Search for the cell housing the specified text and yield its (X, Y) center coordinate. 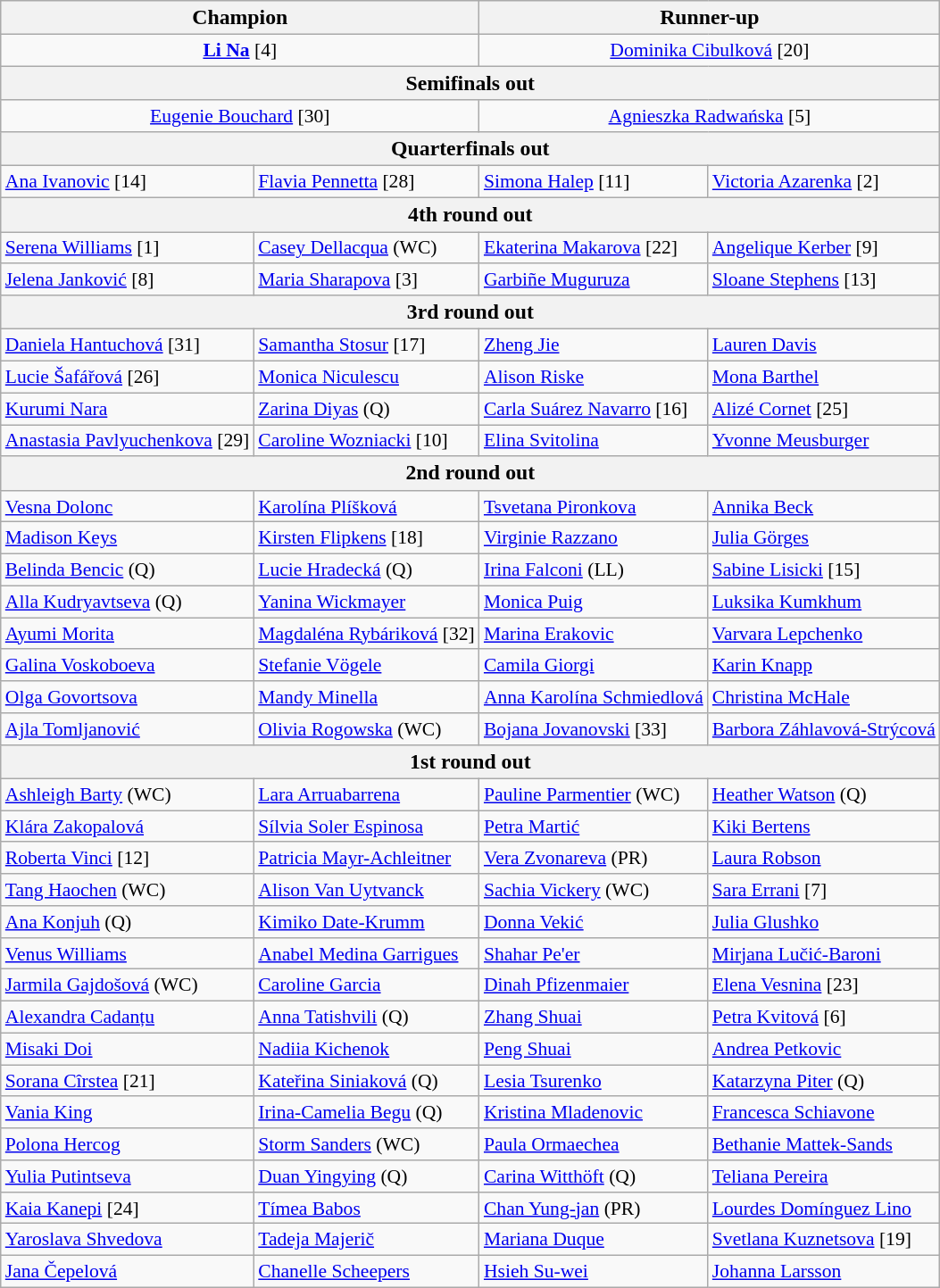
Klára Zakopalová (128, 827)
Mirjana Lučić-Baroni (824, 954)
Simona Halep [11] (594, 182)
Angelique Kerber [9] (824, 248)
Karolína Plíšková (366, 507)
Petra Kvitová [6] (824, 1018)
Camila Giorgi (594, 666)
Katarzyna Piter (Q) (824, 1081)
Varvara Lepchenko (824, 634)
Shahar Pe'er (594, 954)
Yulia Putintseva (128, 1176)
Chanelle Scheepers (366, 1272)
Sachia Vickery (WC) (594, 890)
Zheng Jie (594, 345)
Johanna Larsson (824, 1272)
Jarmila Gajdošová (WC) (128, 985)
Anna Tatishvili (Q) (366, 1018)
Hsieh Su-wei (594, 1272)
Serena Williams [1] (128, 248)
Anabel Medina Garrigues (366, 954)
Samantha Stosur [17] (366, 345)
Garbiñe Muguruza (594, 280)
Elina Svitolina (594, 441)
Bojana Jovanovski [33] (594, 729)
Anna Karolína Schmiedlová (594, 697)
2nd round out (470, 474)
Mariana Duque (594, 1240)
Caroline Wozniacki [10] (366, 441)
Paula Ormaechea (594, 1144)
3rd round out (470, 312)
Magdaléna Rybáriková [32] (366, 634)
Irina-Camelia Begu (Q) (366, 1113)
Julia Glushko (824, 922)
Luksika Kumkhum (824, 602)
Kirsten Flipkens [18] (366, 538)
Patricia Mayr-Achleitner (366, 859)
Storm Sanders (WC) (366, 1144)
Ekaterina Makarova [22] (594, 248)
Belinda Bencic (Q) (128, 570)
Mandy Minella (366, 697)
Yvonne Meusburger (824, 441)
Heather Watson (Q) (824, 795)
Agnieszka Radwańska [5] (710, 117)
Tadeja Majerič (366, 1240)
Kateřina Siniaková (Q) (366, 1081)
Champion (240, 18)
Kaia Kanepi [24] (128, 1209)
Li Na [4] (240, 51)
Dominika Cibulková [20] (710, 51)
Roberta Vinci [12] (128, 859)
Sílvia Soler Espinosa (366, 827)
Sloane Stephens [13] (824, 280)
Donna Vekić (594, 922)
Alizé Cornet [25] (824, 409)
Lucie Hradecká (Q) (366, 570)
Madison Keys (128, 538)
Virginie Razzano (594, 538)
Galina Voskoboeva (128, 666)
Yanina Wickmayer (366, 602)
Jana Čepelová (128, 1272)
Stefanie Vögele (366, 666)
Pauline Parmentier (WC) (594, 795)
Alexandra Cadanțu (128, 1018)
Sabine Lisicki [15] (824, 570)
Lesia Tsurenko (594, 1081)
Kurumi Nara (128, 409)
Vania King (128, 1113)
Semifinals out (470, 84)
Monica Puig (594, 602)
Casey Dellacqua (WC) (366, 248)
Tang Haochen (WC) (128, 890)
Teliana Pereira (824, 1176)
Nadiia Kichenok (366, 1050)
4th round out (470, 215)
Dinah Pfizenmaier (594, 985)
Julia Görges (824, 538)
Christina McHale (824, 697)
Sara Errani [7] (824, 890)
Francesca Schiavone (824, 1113)
Ana Konjuh (Q) (128, 922)
Lauren Davis (824, 345)
Marina Erakovic (594, 634)
Caroline Garcia (366, 985)
1st round out (470, 762)
Anastasia Pavlyuchenkova [29] (128, 441)
Kiki Bertens (824, 827)
Kimiko Date-Krumm (366, 922)
Yaroslava Shvedova (128, 1240)
Ajla Tomljanović (128, 729)
Ayumi Morita (128, 634)
Quarterfinals out (470, 149)
Elena Vesnina [23] (824, 985)
Lucie Šafářová [26] (128, 378)
Andrea Petkovic (824, 1050)
Tsvetana Pironkova (594, 507)
Karin Knapp (824, 666)
Ana Ivanovic [14] (128, 182)
Svetlana Kuznetsova [19] (824, 1240)
Alison Riske (594, 378)
Maria Sharapova [3] (366, 280)
Chan Yung-jan (PR) (594, 1209)
Ashleigh Barty (WC) (128, 795)
Alison Van Uytvanck (366, 890)
Carina Witthöft (Q) (594, 1176)
Olga Govortsova (128, 697)
Irina Falconi (LL) (594, 570)
Victoria Azarenka [2] (824, 182)
Venus Williams (128, 954)
Daniela Hantuchová [31] (128, 345)
Vesna Dolonc (128, 507)
Zhang Shuai (594, 1018)
Tímea Babos (366, 1209)
Eugenie Bouchard [30] (240, 117)
Polona Hercog (128, 1144)
Mona Barthel (824, 378)
Annika Beck (824, 507)
Carla Suárez Navarro [16] (594, 409)
Laura Robson (824, 859)
Flavia Pennetta [28] (366, 182)
Lourdes Domínguez Lino (824, 1209)
Zarina Diyas (Q) (366, 409)
Monica Niculescu (366, 378)
Alla Kudryavtseva (Q) (128, 602)
Jelena Janković [8] (128, 280)
Petra Martić (594, 827)
Sorana Cîrstea [21] (128, 1081)
Duan Yingying (Q) (366, 1176)
Lara Arruabarrena (366, 795)
Barbora Záhlavová-Strýcová (824, 729)
Peng Shuai (594, 1050)
Bethanie Mattek-Sands (824, 1144)
Olivia Rogowska (WC) (366, 729)
Vera Zvonareva (PR) (594, 859)
Misaki Doi (128, 1050)
Kristina Mladenovic (594, 1113)
Runner-up (710, 18)
